Capture the cell that displays the provided text and extract its (x, y) central coordinate. 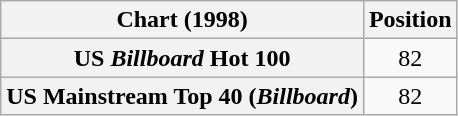
Chart (1998) (182, 20)
Position (410, 20)
US Billboard Hot 100 (182, 58)
US Mainstream Top 40 (Billboard) (182, 96)
